Extract the (x, y) coordinate from the center of the cell holding the provided text.  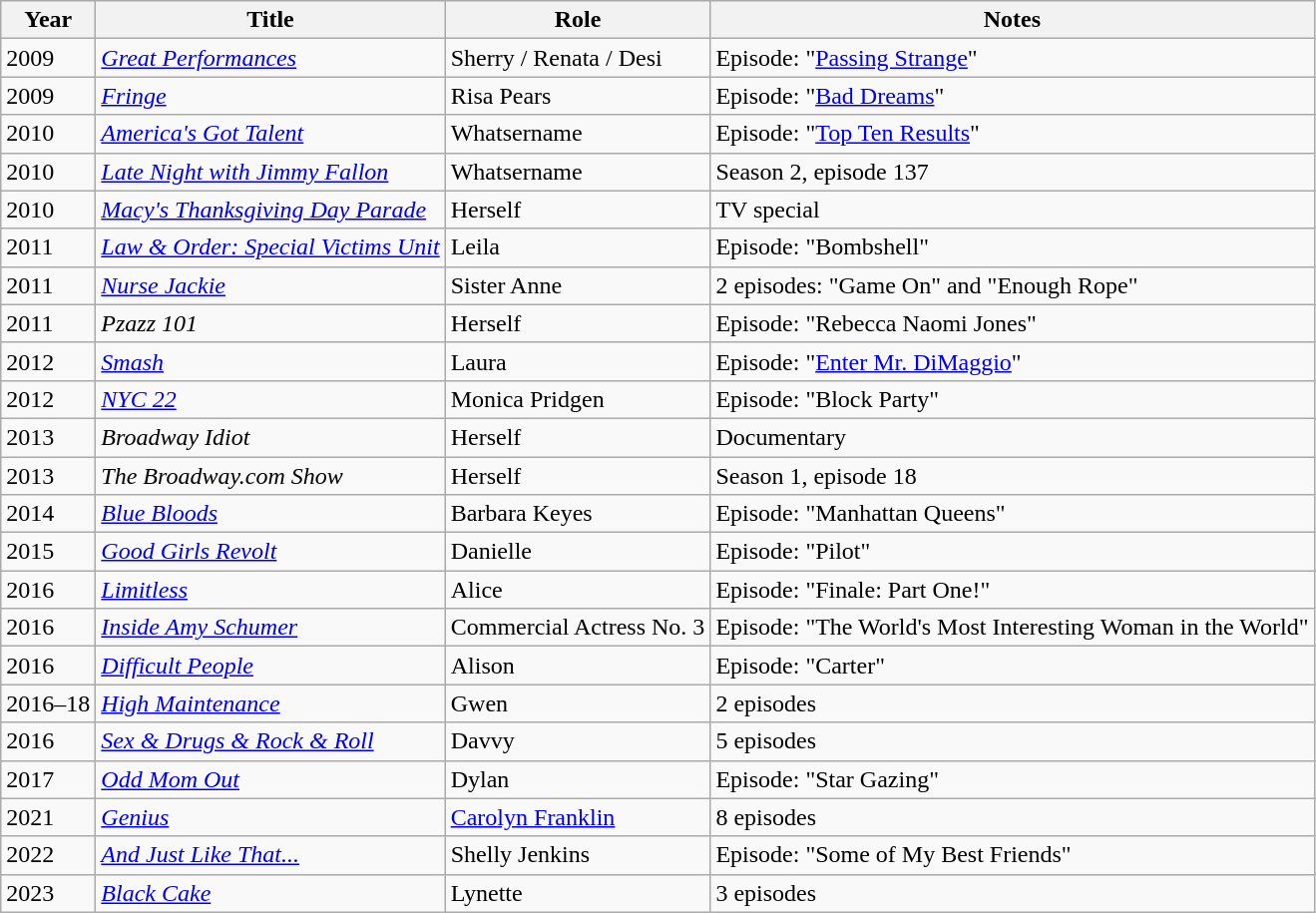
Limitless (270, 590)
Fringe (270, 96)
Carolyn Franklin (578, 817)
2021 (48, 817)
Odd Mom Out (270, 779)
Episode: "Passing Strange" (1012, 58)
2017 (48, 779)
Episode: "Bombshell" (1012, 247)
Season 1, episode 18 (1012, 476)
Alison (578, 666)
Episode: "Top Ten Results" (1012, 134)
Laura (578, 361)
Genius (270, 817)
Late Night with Jimmy Fallon (270, 172)
8 episodes (1012, 817)
Barbara Keyes (578, 514)
Black Cake (270, 893)
The Broadway.com Show (270, 476)
Episode: "Finale: Part One!" (1012, 590)
Episode: "Block Party" (1012, 399)
TV special (1012, 210)
5 episodes (1012, 741)
Commercial Actress No. 3 (578, 628)
Inside Amy Schumer (270, 628)
Nurse Jackie (270, 285)
Sherry / Renata / Desi (578, 58)
2 episodes: "Game On" and "Enough Rope" (1012, 285)
Role (578, 20)
Lynette (578, 893)
2023 (48, 893)
Monica Pridgen (578, 399)
Episode: "Star Gazing" (1012, 779)
Smash (270, 361)
Episode: "Rebecca Naomi Jones" (1012, 323)
Episode: "Manhattan Queens" (1012, 514)
Dylan (578, 779)
America's Got Talent (270, 134)
2014 (48, 514)
Episode: "Enter Mr. DiMaggio" (1012, 361)
2016–18 (48, 703)
Year (48, 20)
Episode: "Bad Dreams" (1012, 96)
Episode: "Some of My Best Friends" (1012, 855)
Season 2, episode 137 (1012, 172)
Danielle (578, 552)
Blue Bloods (270, 514)
Good Girls Revolt (270, 552)
Notes (1012, 20)
Difficult People (270, 666)
Law & Order: Special Victims Unit (270, 247)
Risa Pears (578, 96)
2015 (48, 552)
And Just Like That... (270, 855)
Great Performances (270, 58)
Leila (578, 247)
Documentary (1012, 437)
Macy's Thanksgiving Day Parade (270, 210)
Episode: "The World's Most Interesting Woman in the World" (1012, 628)
Pzazz 101 (270, 323)
NYC 22 (270, 399)
Title (270, 20)
Shelly Jenkins (578, 855)
Sister Anne (578, 285)
Gwen (578, 703)
2022 (48, 855)
2 episodes (1012, 703)
3 episodes (1012, 893)
High Maintenance (270, 703)
Episode: "Pilot" (1012, 552)
Episode: "Carter" (1012, 666)
Broadway Idiot (270, 437)
Davvy (578, 741)
Alice (578, 590)
Sex & Drugs & Rock & Roll (270, 741)
